Return the [X, Y] coordinate for the center point of the cell that contains the specified text.  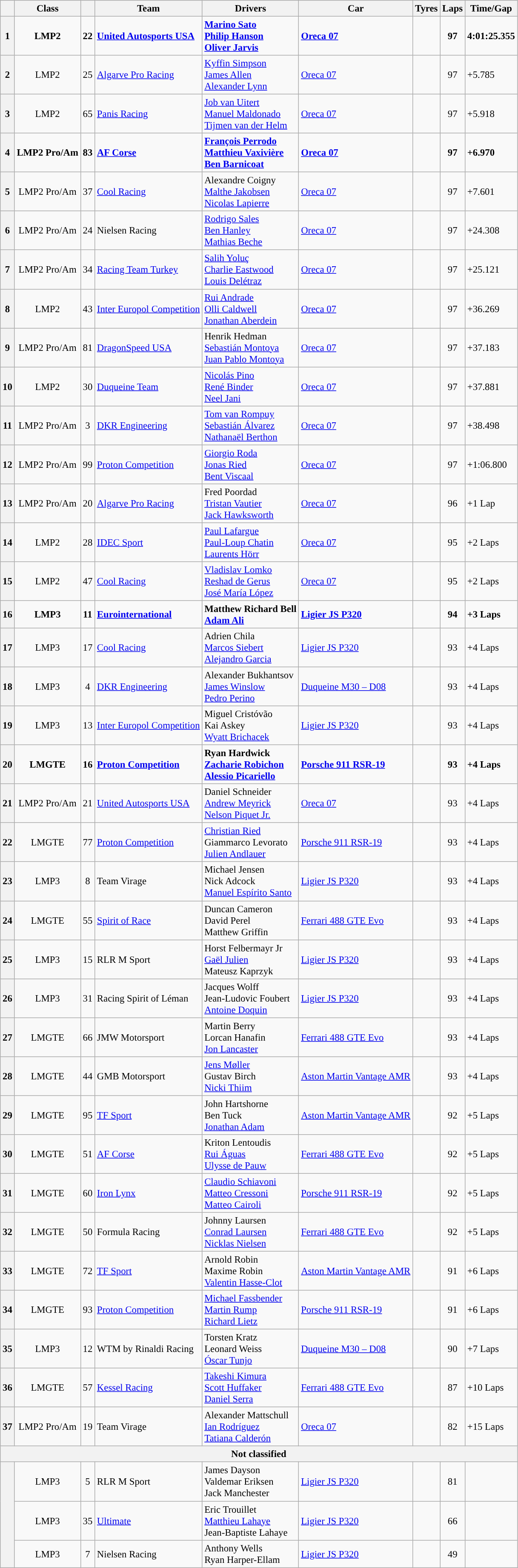
26 [8, 998]
Kriton Lentoudis Rui Águas Ulysse de Pauw [250, 1154]
Team [149, 9]
Miguel Cristóvão Kai Askey Wyatt Brichacek [250, 726]
82 [453, 1427]
Kyffin Simpson James Allen Alexander Lynn [250, 75]
Rodrigo Sales Ben Hanley Mathias Beche [250, 231]
Christian Ried Giammarco Levorato Julien Andlauer [250, 842]
DragonSpeed USA [149, 347]
6 [8, 231]
GMB Motorsport [149, 1076]
65 [88, 114]
Paul Lafargue Paul-Loup Chatin Laurents Hörr [250, 542]
Not classified [259, 1454]
Class [48, 9]
IDEC Sport [149, 542]
94 [453, 614]
Laps [453, 9]
57 [88, 1388]
+37.881 [491, 387]
Tom van Rompuy Sebastián Álvarez Nathanaël Berthon [250, 425]
Salih Yoluç Charlie Eastwood Louis Delétraz [250, 270]
44 [88, 1076]
Vladislav Lomko Reshad de Gerus José María López [250, 581]
+36.269 [491, 309]
Car [356, 9]
99 [88, 464]
10 [8, 387]
72 [88, 1271]
96 [453, 504]
Spirit of Race [149, 920]
Martin Berry Lorcan Hanafin Jon Lancaster [250, 1037]
Alexander Mattschull Ian Rodríguez Tatiana Calderón [250, 1427]
James Dayson Valdemar Eriksen Jack Manchester [250, 1482]
51 [88, 1154]
Johnny Laursen Conrad Laursen Nicklas Nielsen [250, 1232]
47 [88, 581]
60 [88, 1193]
+6.970 [491, 153]
23 [8, 882]
Jacques Wolff Jean-Ludovic Foubert Antoine Doquin [250, 998]
32 [8, 1232]
+7 Laps [491, 1349]
Tyres [426, 9]
Jens Møller Gustav Birch Nicki Thiim [250, 1076]
+15 Laps [491, 1427]
90 [453, 1349]
Job van Uitert Manuel Maldonado Tijmen van der Helm [250, 114]
+25.121 [491, 270]
Anthony Wells Ryan Harper-Ellam [250, 1554]
Racing Team Turkey [149, 270]
Daniel Schneider Andrew Meyrick Nelson Piquet Jr. [250, 803]
JMW Motorsport [149, 1037]
27 [8, 1037]
Ryan Hardwick Zacharie Robichon Alessio Picariello [250, 765]
14 [8, 542]
+24.308 [491, 231]
Eric Trouillet Matthieu Lahaye Jean-Baptiste Lahaye [250, 1521]
Michael Jensen Nick Adcock Manuel Espírito Santo [250, 882]
Duqueine Team [149, 387]
+38.498 [491, 425]
43 [88, 309]
36 [8, 1388]
Panis Racing [149, 114]
+1 Lap [491, 504]
83 [88, 153]
Nicolás Pino René Binder Neel Jani [250, 387]
Alexandre Coigny Malthe Jakobsen Nicolas Lapierre [250, 192]
+3 Laps [491, 614]
Duncan Cameron David Perel Matthew Griffin [250, 920]
+37.183 [491, 347]
Iron Lynx [149, 1193]
Claudio Schiavoni Matteo Cressoni Matteo Cairoli [250, 1193]
Torsten Kratz Leonard Weiss Óscar Tunjo [250, 1349]
WTM by Rinaldi Racing [149, 1349]
Matthew Richard Bell Adam Ali [250, 614]
Rui Andrade Olli Caldwell Jonathan Aberdein [250, 309]
Adrien Chila Marcos Siebert Alejandro Garcia [250, 648]
2 [8, 75]
Ultimate [149, 1521]
77 [88, 842]
49 [453, 1554]
Fred Poordad Tristan Vautier Jack Hawksworth [250, 504]
9 [8, 347]
Michael Fassbender Martin Rump Richard Lietz [250, 1310]
1 [8, 36]
Henrik Hedman Sebastián Montoya Juan Pablo Montoya [250, 347]
+1:06.800 [491, 464]
50 [88, 1232]
Giorgio Roda Jonas Ried Bent Viscaal [250, 464]
Racing Spirit of Léman [149, 998]
4:01:25.355 [491, 36]
Formula Racing [149, 1232]
Takeshi Kimura Scott Huffaker Daniel Serra [250, 1388]
29 [8, 1115]
+5.918 [491, 114]
Alexander Bukhantsov James Winslow Pedro Perino [250, 687]
Kessel Racing [149, 1388]
+5.785 [491, 75]
Horst Felbermayr Jr Gaël Julien Mateusz Kaprzyk [250, 959]
Drivers [250, 9]
Arnold Robin Maxime Robin Valentin Hasse-Clot [250, 1271]
+10 Laps [491, 1388]
François Perrodo Matthieu Vaxivière Ben Barnicoat [250, 153]
Marino Sato Philip Hanson Oliver Jarvis [250, 36]
33 [8, 1271]
John Hartshorne Ben Tuck Jonathan Adam [250, 1115]
87 [453, 1388]
18 [8, 687]
Eurointernational [149, 614]
55 [88, 920]
Time/Gap [491, 9]
+7.601 [491, 192]
